Return (x, y) of the center of cell containing provided text 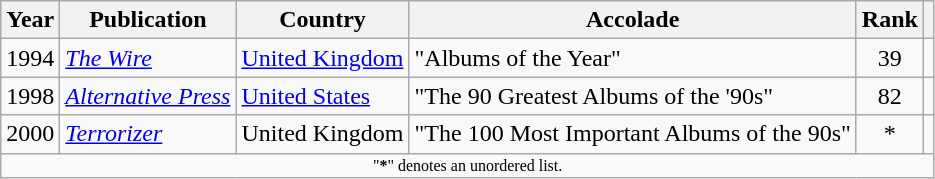
Year (30, 20)
82 (890, 96)
"*" denotes an unordered list. (468, 165)
Terrorizer (148, 134)
Country (322, 20)
1998 (30, 96)
* (890, 134)
The Wire (148, 58)
"Albums of the Year" (632, 58)
Accolade (632, 20)
Rank (890, 20)
Publication (148, 20)
39 (890, 58)
2000 (30, 134)
Alternative Press (148, 96)
"The 90 Greatest Albums of the '90s" (632, 96)
United States (322, 96)
1994 (30, 58)
"The 100 Most Important Albums of the 90s" (632, 134)
